Output the (x, y) coordinate of the center of the cell containing the given text.  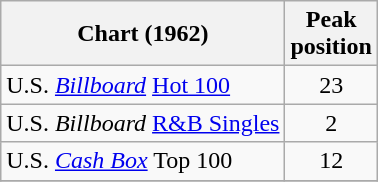
23 (331, 85)
U.S. Billboard Hot 100 (143, 85)
U.S. Cash Box Top 100 (143, 161)
12 (331, 161)
Chart (1962) (143, 34)
2 (331, 123)
U.S. Billboard R&B Singles (143, 123)
Peakposition (331, 34)
